Return the (x, y) coordinate for the center point of the cell that contains the specified text.  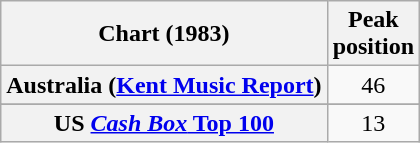
Chart (1983) (164, 34)
US Cash Box Top 100 (164, 123)
Peakposition (373, 34)
46 (373, 85)
13 (373, 123)
Australia (Kent Music Report) (164, 85)
